Detect which cell encompasses the target text, then output its [X, Y] center coordinate. 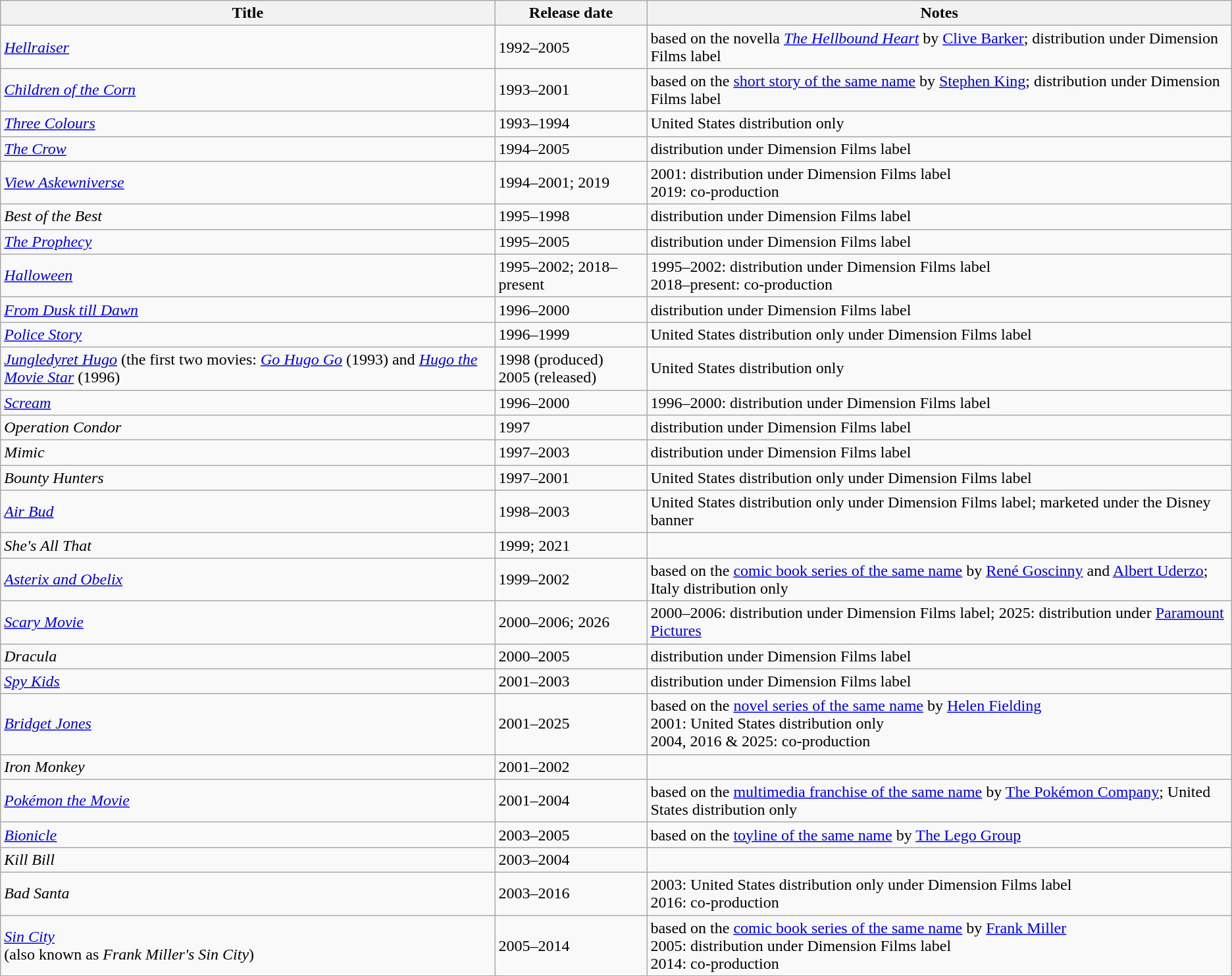
2005–2014 [571, 945]
Bionicle [247, 835]
1994–2005 [571, 149]
Scary Movie [247, 623]
Sin City(also known as Frank Miller's Sin City) [247, 945]
The Crow [247, 149]
Three Colours [247, 124]
Notes [939, 13]
based on the short story of the same name by Stephen King; distribution under Dimension Films label [939, 90]
2000–2006: distribution under Dimension Films label; 2025: distribution under Paramount Pictures [939, 623]
Pokémon the Movie [247, 800]
From Dusk till Dawn [247, 309]
2001: distribution under Dimension Films label2019: co-production [939, 183]
based on the toyline of the same name by The Lego Group [939, 835]
1995–2005 [571, 242]
2000–2006; 2026 [571, 623]
Iron Monkey [247, 767]
View Askewniverse [247, 183]
Spy Kids [247, 681]
Best of the Best [247, 217]
2003–2005 [571, 835]
1994–2001; 2019 [571, 183]
based on the comic book series of the same name by Frank Miller2005: distribution under Dimension Films label2014: co-production [939, 945]
Bounty Hunters [247, 478]
1996–1999 [571, 334]
Mimic [247, 453]
The Prophecy [247, 242]
1995–2002: distribution under Dimension Films label2018–present: co-production [939, 275]
Police Story [247, 334]
Title [247, 13]
1999; 2021 [571, 546]
Dracula [247, 656]
Bad Santa [247, 894]
1993–2001 [571, 90]
1997–2003 [571, 453]
based on the comic book series of the same name by René Goscinny and Albert Uderzo; Italy distribution only [939, 579]
Operation Condor [247, 428]
2001–2002 [571, 767]
1997–2001 [571, 478]
based on the multimedia franchise of the same name by The Pokémon Company; United States distribution only [939, 800]
Air Bud [247, 512]
1999–2002 [571, 579]
Release date [571, 13]
1997 [571, 428]
Bridget Jones [247, 724]
2001–2003 [571, 681]
1998 (produced)2005 (released) [571, 369]
1998–2003 [571, 512]
Jungledyret Hugo (the first two movies: Go Hugo Go (1993) and Hugo the Movie Star (1996) [247, 369]
1995–2002; 2018–present [571, 275]
Scream [247, 402]
based on the novel series of the same name by Helen Fielding2001: United States distribution only2004, 2016 & 2025: co-production [939, 724]
2001–2004 [571, 800]
2001–2025 [571, 724]
United States distribution only under Dimension Films label; marketed under the Disney banner [939, 512]
1993–1994 [571, 124]
2003–2004 [571, 860]
2003–2016 [571, 894]
Asterix and Obelix [247, 579]
Kill Bill [247, 860]
1992–2005 [571, 47]
She's All That [247, 546]
based on the novella The Hellbound Heart by Clive Barker; distribution under Dimension Films label [939, 47]
2003: United States distribution only under Dimension Films label2016: co-production [939, 894]
2000–2005 [571, 656]
Children of the Corn [247, 90]
Halloween [247, 275]
Hellraiser [247, 47]
1996–2000: distribution under Dimension Films label [939, 402]
1995–1998 [571, 217]
